Determine the [x, y] coordinate at the center of the cell enclosing the given text.  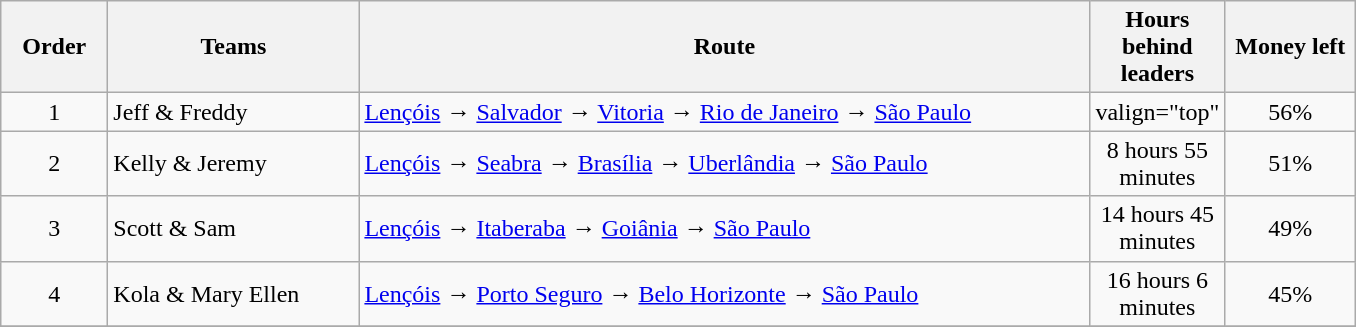
3 [54, 228]
14 hours 45 minutes [1158, 228]
Lençóis → Seabra → Brasília → Uberlândia → São Paulo [724, 164]
49% [1290, 228]
4 [54, 294]
2 [54, 164]
Teams [234, 47]
Lençóis → Itaberaba → Goiânia → São Paulo [724, 228]
Route [724, 47]
16 hours 6 minutes [1158, 294]
1 [54, 112]
8 hours 55 minutes [1158, 164]
Order [54, 47]
Money left [1290, 47]
Lençóis → Porto Seguro → Belo Horizonte → São Paulo [724, 294]
Scott & Sam [234, 228]
Kola & Mary Ellen [234, 294]
51% [1290, 164]
Hours behind leaders [1158, 47]
Kelly & Jeremy [234, 164]
valign="top" [1158, 112]
Lençóis → Salvador → Vitoria → Rio de Janeiro → São Paulo [724, 112]
45% [1290, 294]
56% [1290, 112]
Jeff & Freddy [234, 112]
